Search for the cell housing the specified text and yield its [X, Y] center coordinate. 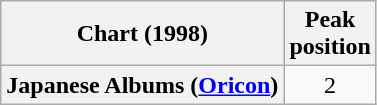
Peakposition [330, 34]
2 [330, 85]
Japanese Albums (Oricon) [142, 85]
Chart (1998) [142, 34]
